Identify which cell holds the provided text, then report its [x, y] central coordinate. 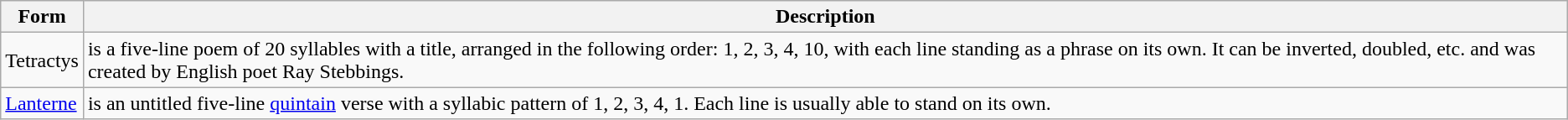
Form [42, 17]
is an untitled five-line quintain verse with a syllabic pattern of 1, 2, 3, 4, 1. Each line is usually able to stand on its own. [825, 103]
Tetractys [42, 60]
Lanterne [42, 103]
Description [825, 17]
